For the text-containing cell, return its midpoint in (X, Y) coordinate format. 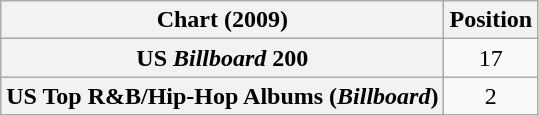
2 (491, 96)
Chart (2009) (222, 20)
17 (491, 58)
US Top R&B/Hip-Hop Albums (Billboard) (222, 96)
Position (491, 20)
US Billboard 200 (222, 58)
